From the cell containing the given text, extract its center point as [x, y] coordinate. 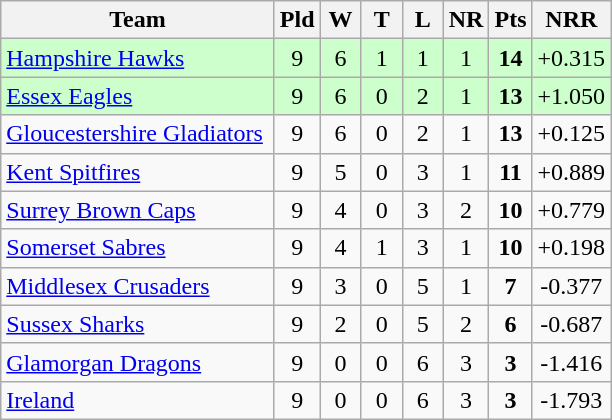
+0.125 [572, 134]
+0.315 [572, 58]
+0.889 [572, 172]
+0.779 [572, 210]
-0.687 [572, 324]
Sussex Sharks [138, 324]
Somerset Sabres [138, 248]
Kent Spitfires [138, 172]
+1.050 [572, 96]
L [422, 20]
+0.198 [572, 248]
Gloucestershire Gladiators [138, 134]
Hampshire Hawks [138, 58]
Pld [297, 20]
Essex Eagles [138, 96]
W [340, 20]
NR [466, 20]
-0.377 [572, 286]
NRR [572, 20]
7 [510, 286]
-1.793 [572, 400]
Glamorgan Dragons [138, 362]
Surrey Brown Caps [138, 210]
-1.416 [572, 362]
11 [510, 172]
T [382, 20]
Ireland [138, 400]
Pts [510, 20]
14 [510, 58]
Team [138, 20]
Middlesex Crusaders [138, 286]
